Locate the cell with the specified text and output its (x, y) center coordinate. 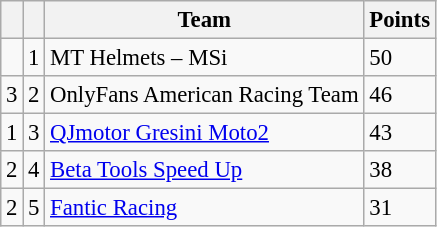
38 (400, 170)
5 (34, 208)
46 (400, 95)
Beta Tools Speed Up (204, 170)
31 (400, 208)
QJmotor Gresini Moto2 (204, 133)
Fantic Racing (204, 208)
MT Helmets – MSi (204, 58)
50 (400, 58)
Team (204, 20)
43 (400, 133)
4 (34, 170)
OnlyFans American Racing Team (204, 95)
Points (400, 20)
